Capture the cell that displays the provided text and extract its [X, Y] central coordinate. 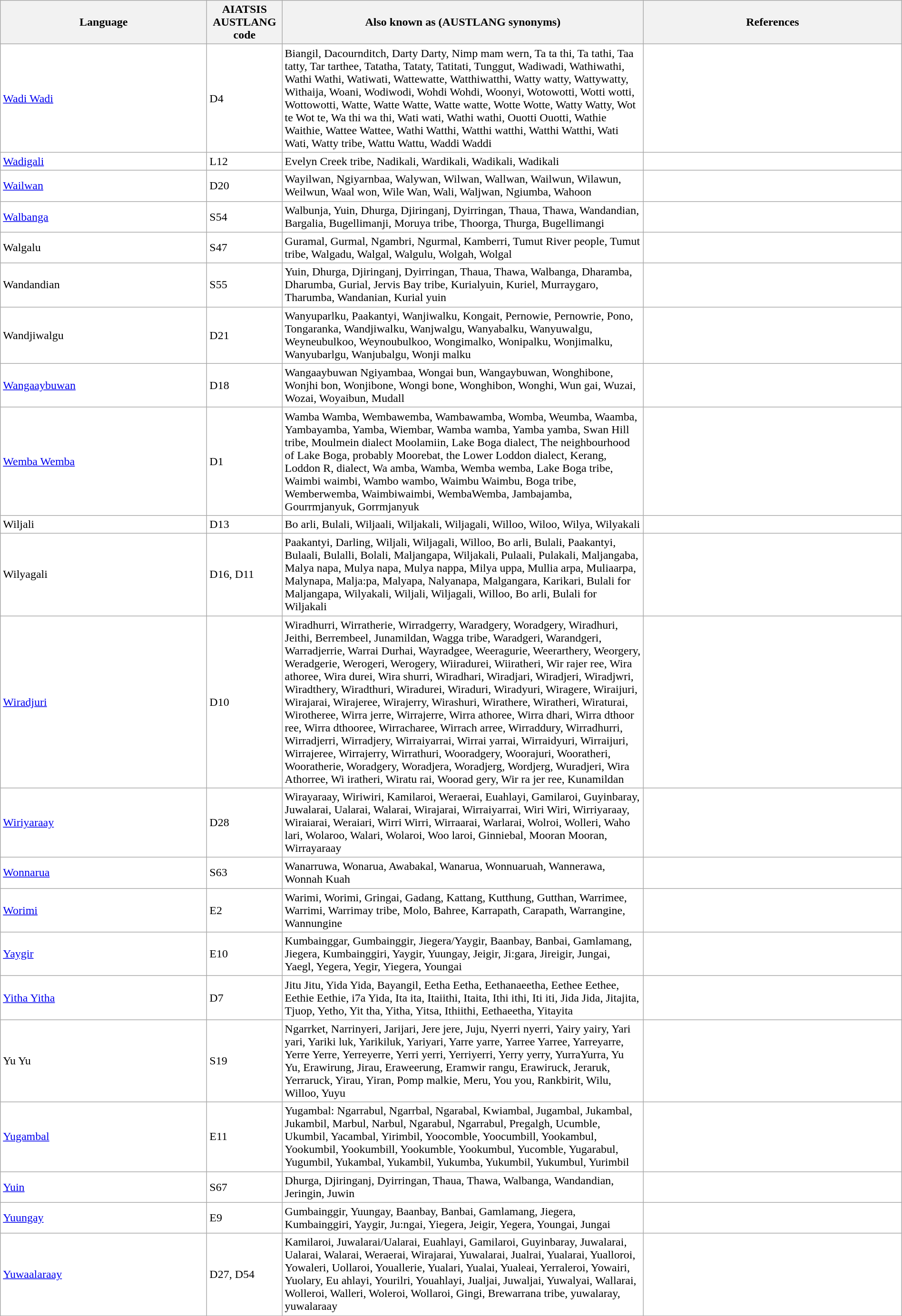
Yitha Yitha [104, 998]
Yu Yu [104, 1061]
Bo arli, Bulali, Wiljaali, Wiljakali, Wiljagali, Willoo, Wiloo, Wilya, Wilyakali [463, 524]
L12 [245, 161]
S19 [245, 1061]
Yuungay [104, 1218]
Wiradjuri [104, 702]
D13 [245, 524]
S63 [245, 873]
Wiriyaraay [104, 823]
Wilyagali [104, 575]
Wandandian [104, 285]
Gumbainggir, Yuungay, Baanbay, Banbai, Gamlamang, Jiegera, Kumbainggiri, Yaygir, Ju:ngai, Yiegera, Jeigir, Yegera, Youngai, Jungai [463, 1218]
S67 [245, 1187]
Wonnarua [104, 873]
S54 [245, 217]
D28 [245, 823]
Yuwaalaraay [104, 1275]
References [773, 22]
Wayilwan, Ngiyarnbaa, Walywan, Wilwan, Wallwan, Wailwun, Wilawun, Weilwun, Waal won, Wile Wan, Wali, Waljwan, Ngiumba, Wahoon [463, 185]
D21 [245, 335]
Yuin [104, 1187]
D7 [245, 998]
Wadi Wadi [104, 98]
Yugambal [104, 1137]
D4 [245, 98]
Language [104, 22]
Wadigali [104, 161]
Wandjiwalgu [104, 335]
Wangaaybuwan [104, 385]
Walbanga [104, 217]
D27, D54 [245, 1275]
E9 [245, 1218]
D20 [245, 185]
Worimi [104, 910]
E10 [245, 954]
Dhurga, Djiringanj, Dyirringan, Thaua, Thawa, Walbanga, Wandandian, Jeringin, Juwin [463, 1187]
Walgalu [104, 247]
Also known as (AUSTLANG synonyms) [463, 22]
Wanarruwa, Wonarua, Awabakal, Wanarua, Wonnuaruah, Wannerawa, Wonnah Kuah [463, 873]
AIATSIS AUSTLANG code [245, 22]
S47 [245, 247]
Wiljali [104, 524]
E2 [245, 910]
D10 [245, 702]
Guramal, Gurmal, Ngambri, Ngurmal, Kamberri, Tumut River people, Tumut tribe, Walgadu, Walgal, Walgulu, Wolgah, Wolgal [463, 247]
Wailwan [104, 185]
Yaygir [104, 954]
D18 [245, 385]
Evelyn Creek tribe, Nadikali, Wardikali, Wadikali, Wadikali [463, 161]
Walbunja, Yuin, Dhurga, Djiringanj, Dyirringan, Thaua, Thawa, Wandandian, Bargalia, Bugellimanji, Moruya tribe, Thoorga, Thurga, Bugellimangi [463, 217]
E11 [245, 1137]
D16, D11 [245, 575]
Wemba Wemba [104, 461]
S55 [245, 285]
D1 [245, 461]
